Return [x, y] of the center of cell containing provided text 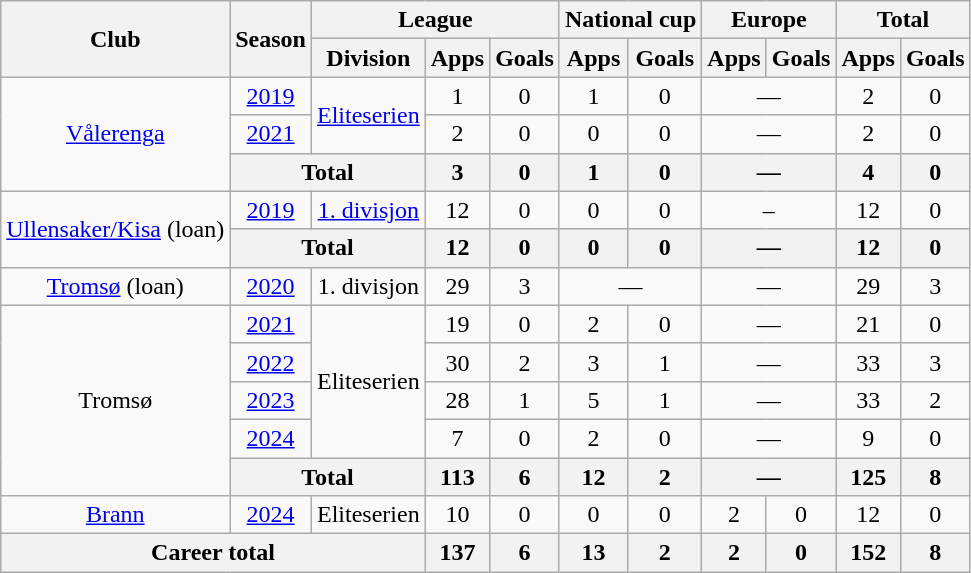
Brann [116, 515]
Europe [769, 20]
Ullensaker/Kisa (loan) [116, 229]
125 [868, 477]
13 [593, 553]
Tromsø (loan) [116, 286]
21 [868, 324]
– [769, 210]
19 [457, 324]
Vålerenga [116, 134]
9 [868, 438]
5 [593, 400]
152 [868, 553]
7 [457, 438]
League [435, 20]
4 [868, 172]
2022 [271, 362]
28 [457, 400]
Career total [213, 553]
2023 [271, 400]
Tromsø [116, 400]
Club [116, 39]
2020 [271, 286]
137 [457, 553]
Season [271, 39]
10 [457, 515]
30 [457, 362]
National cup [630, 20]
113 [457, 477]
Division [368, 58]
